Pinpoint the cell where the given text exists, returning its [X, Y] midpoint coordinate. 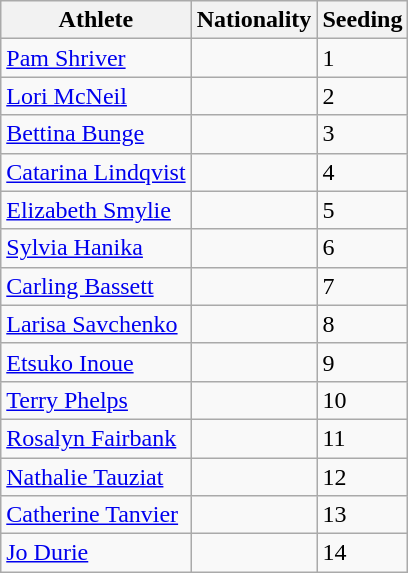
7 [362, 286]
14 [362, 553]
Carling Bassett [96, 286]
8 [362, 324]
5 [362, 210]
6 [362, 248]
2 [362, 96]
Larisa Savchenko [96, 324]
12 [362, 477]
Elizabeth Smylie [96, 210]
Catarina Lindqvist [96, 172]
Lori McNeil [96, 96]
Catherine Tanvier [96, 515]
11 [362, 438]
9 [362, 362]
Rosalyn Fairbank [96, 438]
Nationality [254, 20]
Athlete [96, 20]
Jo Durie [96, 553]
Nathalie Tauziat [96, 477]
Sylvia Hanika [96, 248]
13 [362, 515]
Bettina Bunge [96, 134]
Seeding [362, 20]
4 [362, 172]
Etsuko Inoue [96, 362]
1 [362, 58]
Terry Phelps [96, 400]
3 [362, 134]
Pam Shriver [96, 58]
10 [362, 400]
